Return the (X, Y) coordinate for the center point of the cell that contains the specified text.  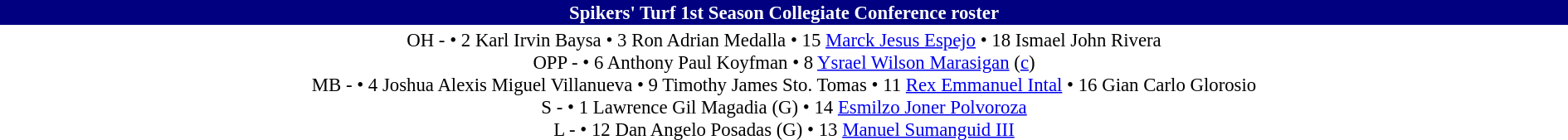
Spikers' Turf 1st Season Collegiate Conference roster (784, 12)
